Provide the (X, Y) coordinate of the cell's center where the given text is located.  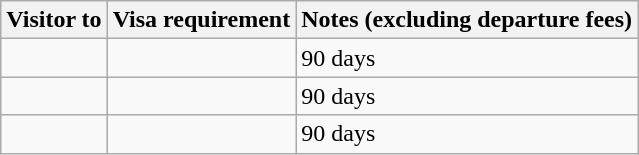
Visitor to (54, 20)
Notes (excluding departure fees) (467, 20)
Visa requirement (202, 20)
